Scan for the cell matching the given text and deliver its [x, y] coordinate at center. 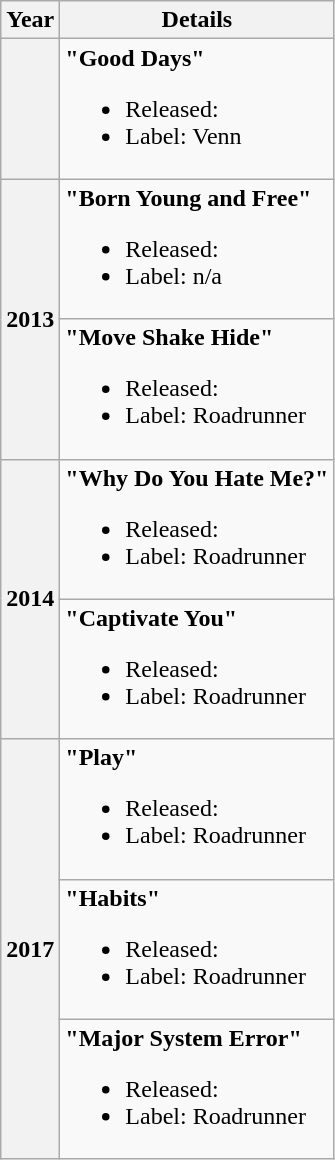
2014 [30, 599]
"Why Do You Hate Me?"Released: Label: Roadrunner [197, 529]
"Born Young and Free"Released: Label: n/a [197, 249]
Year [30, 20]
Details [197, 20]
"Move Shake Hide"Released: Label: Roadrunner [197, 389]
2017 [30, 949]
"Habits"Released: Label: Roadrunner [197, 949]
"Good Days"Released: Label: Venn [197, 109]
2013 [30, 319]
"Major System Error"Released: Label: Roadrunner [197, 1089]
"Captivate You"Released: Label: Roadrunner [197, 669]
"Play"Released: Label: Roadrunner [197, 809]
